Provide the (x, y) coordinate of the cell's center where the given text is located.  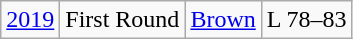
First Round (122, 20)
2019 (30, 20)
Brown (223, 20)
L 78–83 (306, 20)
